Detect which cell encompasses the target text, then output its (X, Y) center coordinate. 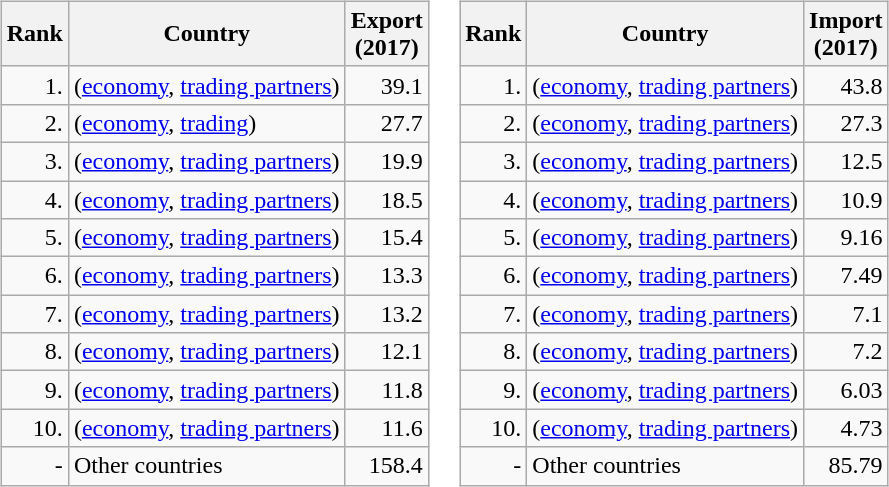
13.2 (386, 314)
10.9 (846, 199)
12.1 (386, 352)
11.8 (386, 390)
43.8 (846, 85)
11.6 (386, 428)
(economy, trading) (206, 123)
Import(2017) (846, 34)
Export(2017) (386, 34)
27.3 (846, 123)
4.73 (846, 428)
7.1 (846, 314)
39.1 (386, 85)
27.7 (386, 123)
9.16 (846, 238)
7.49 (846, 276)
18.5 (386, 199)
13.3 (386, 276)
19.9 (386, 161)
7.2 (846, 352)
15.4 (386, 238)
158.4 (386, 466)
6.03 (846, 390)
12.5 (846, 161)
85.79 (846, 466)
